Output the (x, y) coordinate of the center of the cell containing the given text.  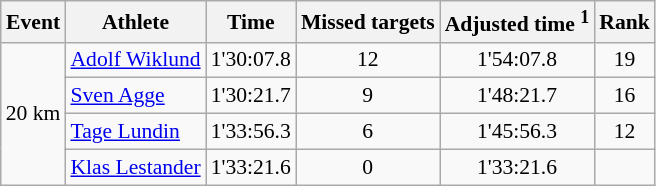
1'45:56.3 (518, 132)
Adjusted time 1 (518, 22)
Missed targets (368, 22)
9 (368, 96)
0 (368, 167)
Klas Lestander (135, 167)
Adolf Wiklund (135, 60)
Event (34, 22)
1'48:21.7 (518, 96)
1'54:07.8 (518, 60)
Time (251, 22)
20 km (34, 113)
Rank (624, 22)
16 (624, 96)
Athlete (135, 22)
1'33:56.3 (251, 132)
Sven Agge (135, 96)
1'30:07.8 (251, 60)
Tage Lundin (135, 132)
19 (624, 60)
1'30:21.7 (251, 96)
6 (368, 132)
